From the cell containing the given text, extract its center point as [x, y] coordinate. 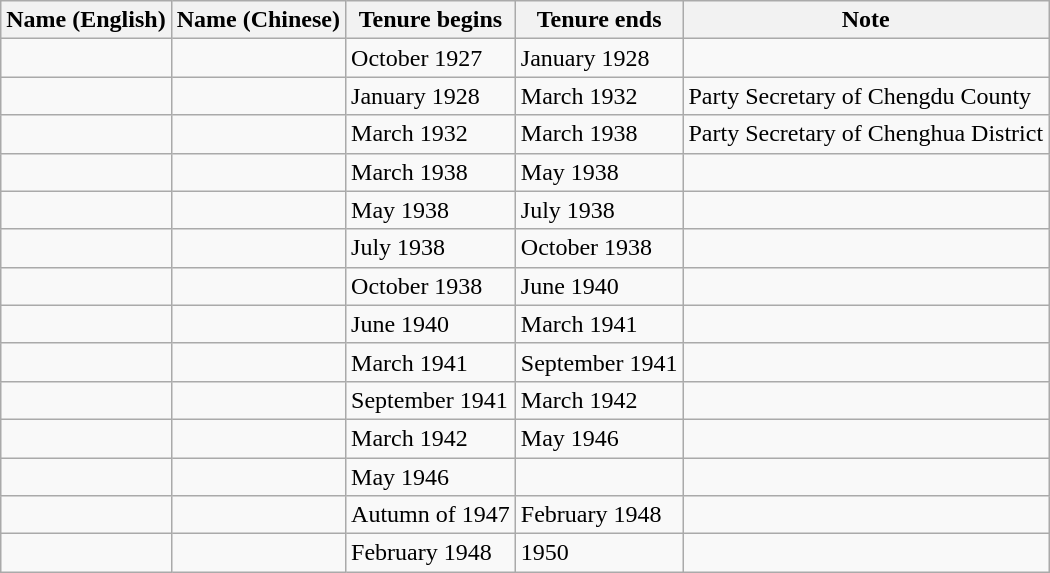
Party Secretary of Chengdu County [866, 96]
Name (Chinese) [258, 20]
Autumn of 1947 [431, 515]
Tenure ends [599, 20]
October 1927 [431, 58]
Tenure begins [431, 20]
Party Secretary of Chenghua District [866, 134]
Name (English) [86, 20]
Note [866, 20]
1950 [599, 553]
